Locate the cell with the specified text and output its (X, Y) center coordinate. 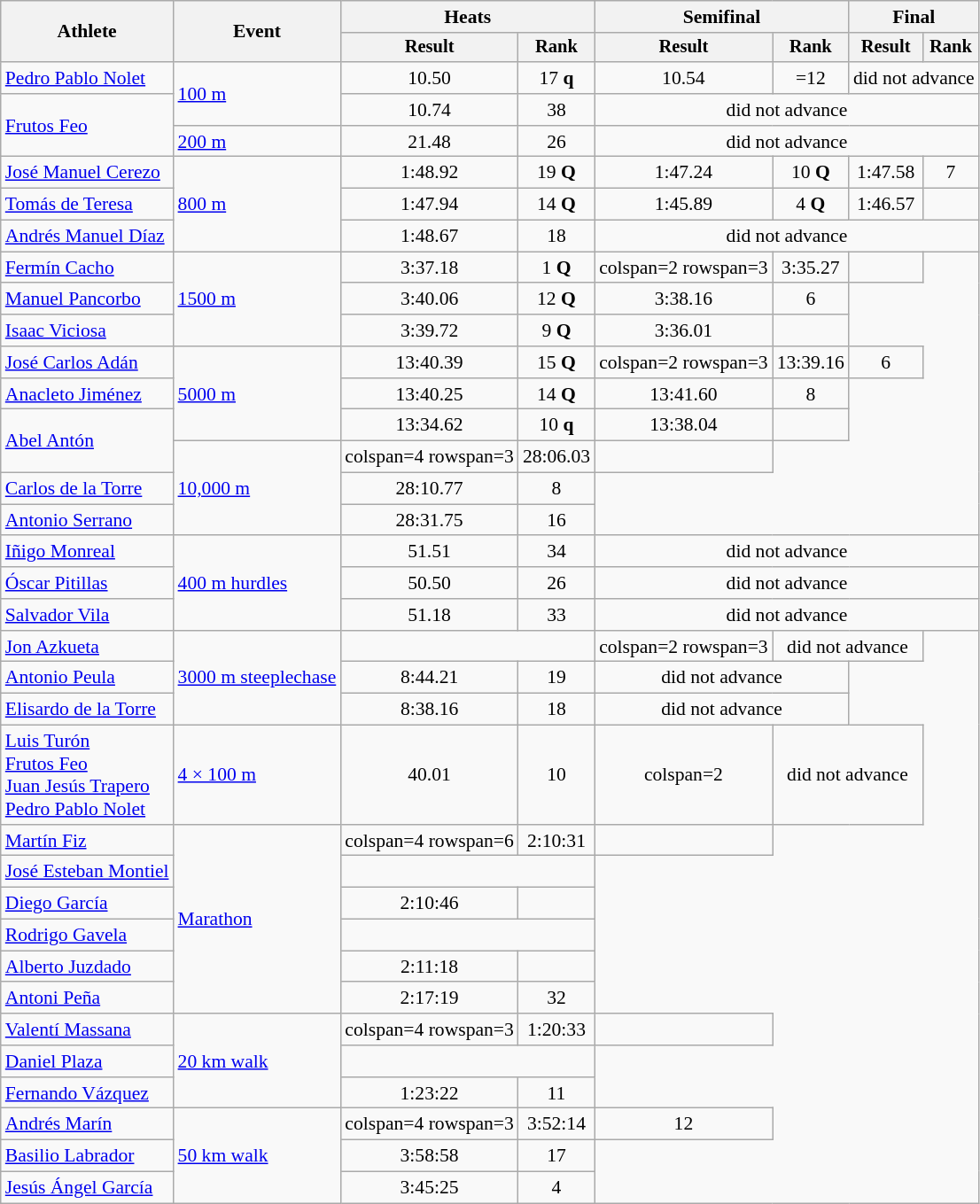
Semifinal (721, 17)
2:10:31 (556, 841)
11 (556, 1093)
Tomás de Teresa (87, 205)
Isaac Viciosa (87, 330)
1:47.24 (684, 173)
Antonio Serrano (87, 520)
José Manuel Cerezo (87, 173)
10 Q (811, 173)
1:45.89 (684, 205)
José Carlos Adán (87, 362)
Fernando Vázquez (87, 1093)
10.54 (684, 78)
Antoni Peña (87, 998)
1:48.92 (429, 173)
Antonio Peula (87, 678)
3:58:58 (429, 1156)
4 × 100 m (257, 775)
16 (556, 520)
10.74 (429, 110)
800 m (257, 204)
2:11:18 (429, 967)
José Esteban Montiel (87, 872)
Martín Fiz (87, 841)
Rodrigo Gavela (87, 936)
34 (556, 552)
17 (556, 1156)
Jesús Ángel García (87, 1188)
32 (556, 998)
1:46.57 (886, 205)
50 km walk (257, 1155)
Luis TurónFrutos FeoJuan Jesús TraperoPedro Pablo Nolet (87, 775)
10,000 m (257, 489)
Andrés Marín (87, 1124)
1:47.94 (429, 205)
40.01 (429, 775)
1:20:33 (556, 1029)
2:17:19 (429, 998)
12 Q (556, 299)
Anacleto Jiménez (87, 394)
3:45:25 (429, 1188)
colspan=2 (684, 775)
Heats (468, 17)
28:06.03 (556, 457)
3:40.06 (429, 299)
Manuel Pancorbo (87, 299)
8:38.16 (429, 710)
5000 m (257, 393)
33 (556, 615)
Daniel Plaza (87, 1061)
=12 (811, 78)
Alberto Juzdado (87, 967)
Athlete (87, 32)
3:36.01 (684, 330)
1500 m (257, 299)
Frutos Feo (87, 126)
15 Q (556, 362)
13:40.25 (429, 394)
28:10.77 (429, 489)
17 q (556, 78)
1:23:22 (429, 1093)
Event (257, 32)
1:48.67 (429, 237)
3:37.18 (429, 268)
10 (556, 775)
21.48 (429, 142)
10 q (556, 425)
2:10:46 (429, 904)
13:39.16 (811, 362)
Abel Antón (87, 441)
100 m (257, 94)
Basilio Labrador (87, 1156)
Iñigo Monreal (87, 552)
400 m hurdles (257, 583)
28:31.75 (429, 520)
8:44.21 (429, 678)
Valentí Massana (87, 1029)
38 (556, 110)
50.50 (429, 583)
Carlos de la Torre (87, 489)
Elisardo de la Torre (87, 710)
13:34.62 (429, 425)
13:40.39 (429, 362)
19 Q (556, 173)
Salvador Vila (87, 615)
3000 m steeplechase (257, 679)
3:35.27 (811, 268)
1:47.58 (886, 173)
9 Q (556, 330)
51.18 (429, 615)
Final (914, 17)
3:52:14 (556, 1124)
7 (951, 173)
Óscar Pitillas (87, 583)
200 m (257, 142)
Diego García (87, 904)
colspan=4 rowspan=6 (429, 841)
3:38.16 (684, 299)
13:38.04 (684, 425)
20 km walk (257, 1061)
12 (684, 1124)
Fermín Cacho (87, 268)
Andrés Manuel Díaz (87, 237)
19 (556, 678)
3:39.72 (429, 330)
4 (556, 1188)
Marathon (257, 920)
Pedro Pablo Nolet (87, 78)
4 Q (811, 205)
Jon Azkueta (87, 647)
51.51 (429, 552)
13:41.60 (684, 394)
10.50 (429, 78)
1 Q (556, 268)
